Search for the cell housing the specified text and yield its [x, y] center coordinate. 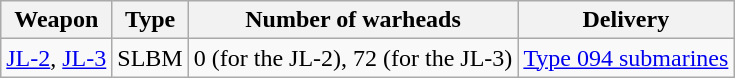
Type 094 submarines [626, 58]
Delivery [626, 20]
0 (for the JL-2), 72 (for the JL-3) [353, 58]
Weapon [56, 20]
JL-2, JL-3 [56, 58]
Number of warheads [353, 20]
SLBM [150, 58]
Type [150, 20]
